Identify which cell holds the provided text, then report its [X, Y] central coordinate. 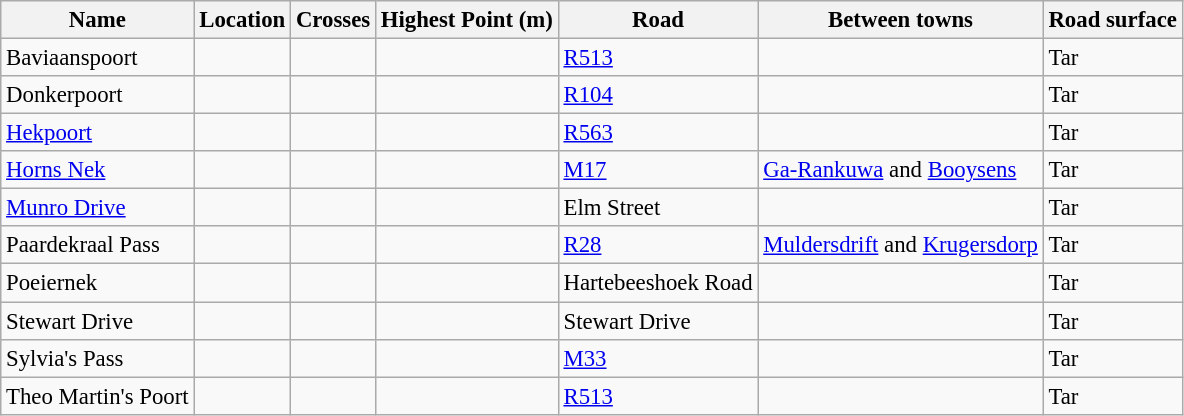
R104 [658, 95]
Paardekraal Pass [98, 245]
Between towns [900, 20]
Theo Martin's Poort [98, 396]
Munro Drive [98, 208]
Donkerpoort [98, 95]
Elm Street [658, 208]
Baviaanspoort [98, 58]
Horns Nek [98, 170]
Crosses [334, 20]
Road surface [1112, 20]
M17 [658, 170]
Ga-Rankuwa and Booysens [900, 170]
Highest Point (m) [466, 20]
Hekpoort [98, 133]
R28 [658, 245]
Muldersdrift and Krugersdorp [900, 245]
Name [98, 20]
Sylvia's Pass [98, 358]
R563 [658, 133]
Location [242, 20]
Road [658, 20]
Hartebeeshoek Road [658, 283]
M33 [658, 358]
Poeiernek [98, 283]
